Provide the [X, Y] coordinate of the cell's center where the given text is located.  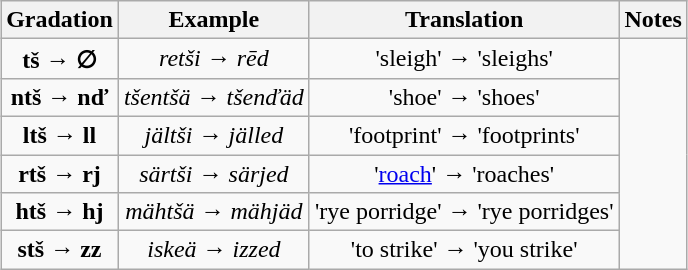
retši → rēd [214, 59]
'roach' → 'roaches' [464, 173]
särtši → särjed [214, 173]
rtš → rj [60, 173]
'to strike' → 'you strike' [464, 250]
'sleigh' → 'sleighs' [464, 59]
'rye porridge' → 'rye porridges' [464, 212]
mähtšä → mähjäd [214, 212]
ltš → ll [60, 135]
iskeä → izzed [214, 250]
'shoe' → 'shoes' [464, 97]
Notes [653, 20]
'footprint' → 'footprints' [464, 135]
tš → ∅ [60, 59]
ntš → nď [60, 97]
Translation [464, 20]
Example [214, 20]
jältši → jälled [214, 135]
htš → hj [60, 212]
Gradation [60, 20]
tšentšä → tšenďäd [214, 97]
stš → zz [60, 250]
